Provide the (x, y) coordinate of the cell's center where the given text is located.  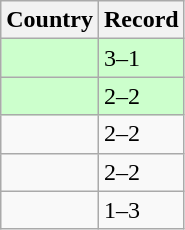
1–3 (141, 210)
Country (50, 20)
Record (141, 20)
3–1 (141, 58)
